Pinpoint the cell where the given text exists, returning its (x, y) midpoint coordinate. 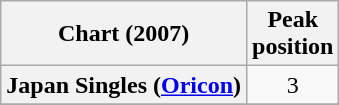
3 (293, 85)
Chart (2007) (124, 34)
Peakposition (293, 34)
Japan Singles (Oricon) (124, 85)
